Pinpoint the cell where the given text exists, returning its (X, Y) midpoint coordinate. 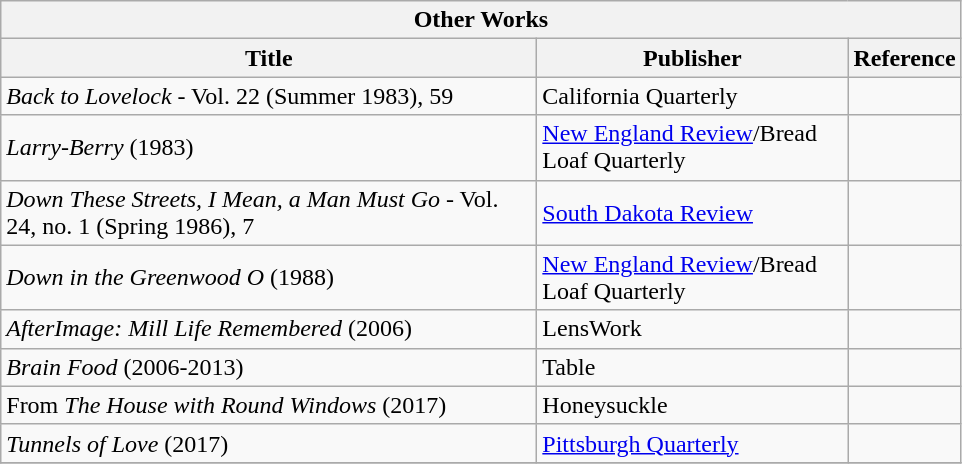
Honeysuckle (692, 405)
Table (692, 367)
Tunnels of Love (2017) (269, 443)
From The House with Round Windows (2017) (269, 405)
Back to Lovelock - Vol. 22 (Summer 1983), 59 (269, 96)
Larry-Berry (1983) (269, 148)
Publisher (692, 58)
Down in the Greenwood O (1988) (269, 278)
Title (269, 58)
South Dakota Review (692, 212)
Down These Streets, I Mean, a Man Must Go - Vol. 24, no. 1 (Spring 1986), 7 (269, 212)
Other Works (481, 20)
LensWork (692, 329)
AfterImage: Mill Life Remembered (2006) (269, 329)
California Quarterly (692, 96)
Brain Food (2006-2013) (269, 367)
Reference (904, 58)
Pittsburgh Quarterly (692, 443)
